Return [x, y] of the center of cell containing provided text 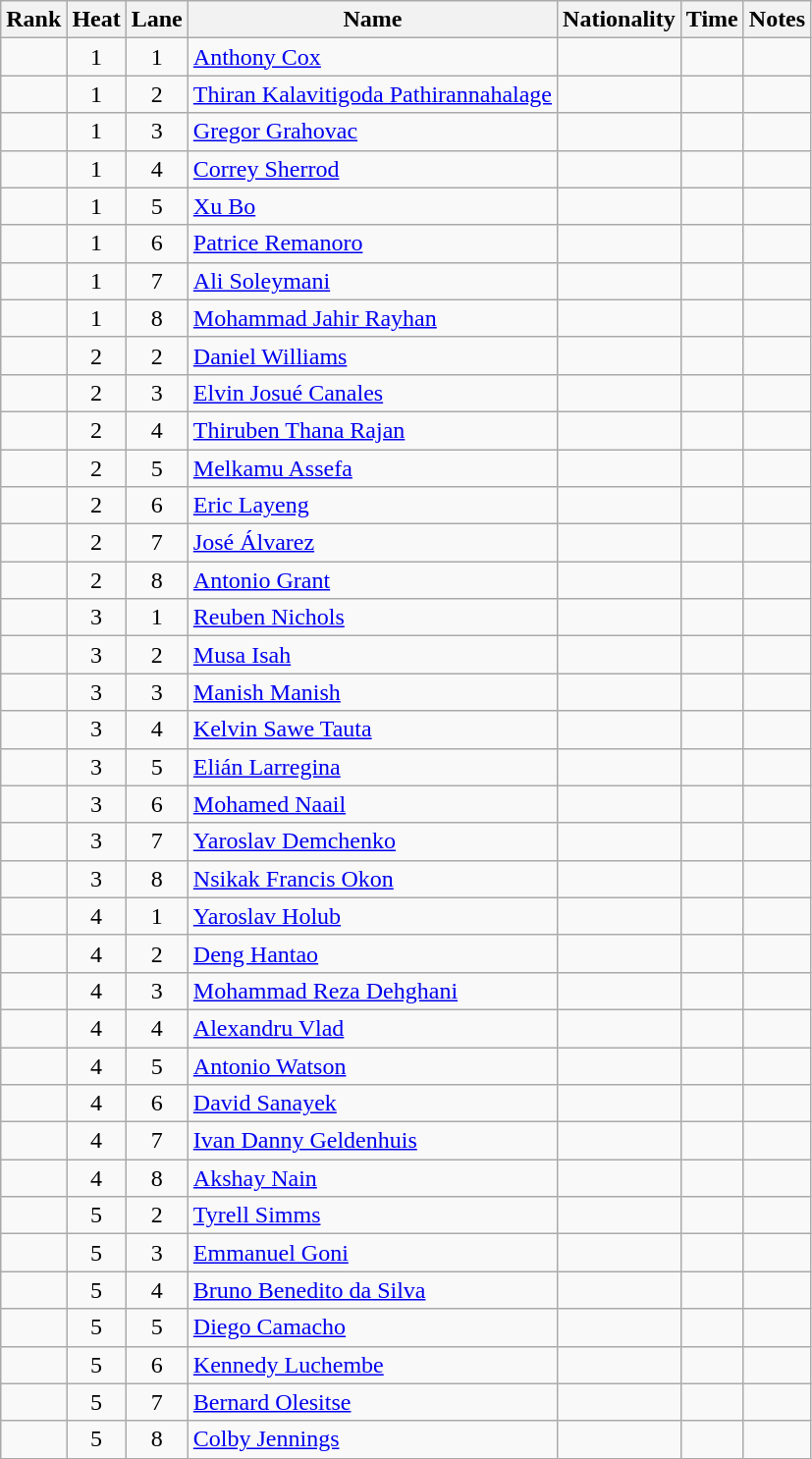
Gregor Grahovac [372, 132]
Melkamu Assefa [372, 468]
Mohammad Jahir Rayhan [372, 318]
Eric Layeng [372, 506]
David Sanayek [372, 1104]
Ivan Danny Geldenhuis [372, 1141]
Notes [777, 20]
Bernard Olesitse [372, 1402]
Mohammad Reza Dehghani [372, 991]
Antonio Watson [372, 1065]
Tyrell Simms [372, 1216]
Nsikak Francis Okon [372, 879]
Manish Manish [372, 692]
Patrice Remanoro [372, 243]
Correy Sherrod [372, 169]
Daniel Williams [372, 355]
Musa Isah [372, 655]
Anthony Cox [372, 57]
José Álvarez [372, 543]
Alexandru Vlad [372, 1028]
Reuben Nichols [372, 618]
Yaroslav Holub [372, 916]
Bruno Benedito da Silva [372, 1290]
Thiruben Thana Rajan [372, 430]
Kelvin Sawe Tauta [372, 729]
Heat [96, 20]
Mohamed Naail [372, 804]
Ali Soleymani [372, 281]
Akshay Nain [372, 1178]
Xu Bo [372, 206]
Thiran Kalavitigoda Pathirannahalage [372, 94]
Diego Camacho [372, 1327]
Emmanuel Goni [372, 1253]
Rank [33, 20]
Name [372, 20]
Nationality [620, 20]
Antonio Grant [372, 580]
Elvin Josué Canales [372, 393]
Lane [157, 20]
Kennedy Luchembe [372, 1365]
Deng Hantao [372, 953]
Colby Jennings [372, 1439]
Elián Larregina [372, 767]
Yaroslav Demchenko [372, 841]
Time [712, 20]
